Determine the (X, Y) coordinate at the center of the cell enclosing the given text.  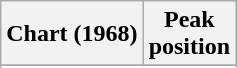
Peakposition (189, 34)
Chart (1968) (72, 34)
